Return the [X, Y] coordinate for the center point of the cell that contains the specified text.  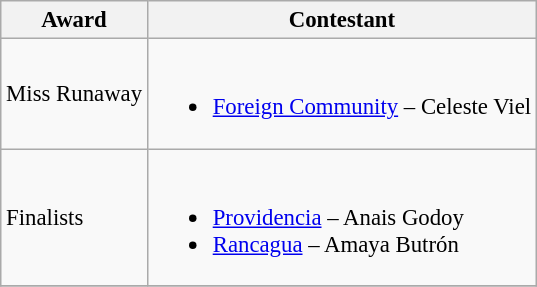
Contestant [342, 20]
Finalists [74, 218]
Miss Runaway [74, 94]
Award [74, 20]
Providencia – Anais GodoyRancagua – Amaya Butrón [342, 218]
Foreign Community – Celeste Viel [342, 94]
